Search for the cell housing the specified text and yield its [x, y] center coordinate. 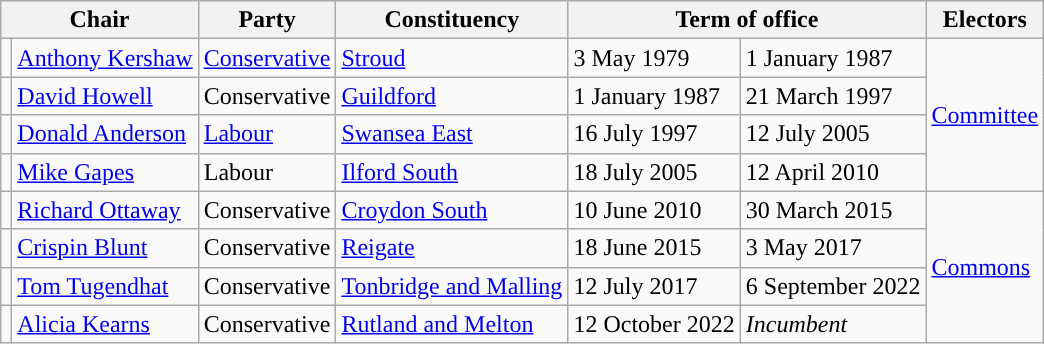
12 October 2022 [654, 324]
Commons [985, 267]
Swansea East [452, 134]
Crispin Blunt [105, 248]
30 March 2015 [833, 210]
Tonbridge and Malling [452, 286]
3 May 2017 [833, 248]
Ilford South [452, 172]
12 July 2017 [654, 286]
12 July 2005 [833, 134]
6 September 2022 [833, 286]
18 June 2015 [654, 248]
Croydon South [452, 210]
Party [267, 20]
Chair [100, 20]
12 April 2010 [833, 172]
Stroud [452, 58]
3 May 1979 [654, 58]
Term of office [747, 20]
Reigate [452, 248]
10 June 2010 [654, 210]
Mike Gapes [105, 172]
David Howell [105, 96]
Tom Tugendhat [105, 286]
Guildford [452, 96]
Electors [985, 20]
Donald Anderson [105, 134]
Constituency [452, 20]
Committee [985, 115]
Incumbent [833, 324]
21 March 1997 [833, 96]
Alicia Kearns [105, 324]
18 July 2005 [654, 172]
Richard Ottaway [105, 210]
Anthony Kershaw [105, 58]
16 July 1997 [654, 134]
Rutland and Melton [452, 324]
